Output the (X, Y) coordinate of the center of the cell containing the given text.  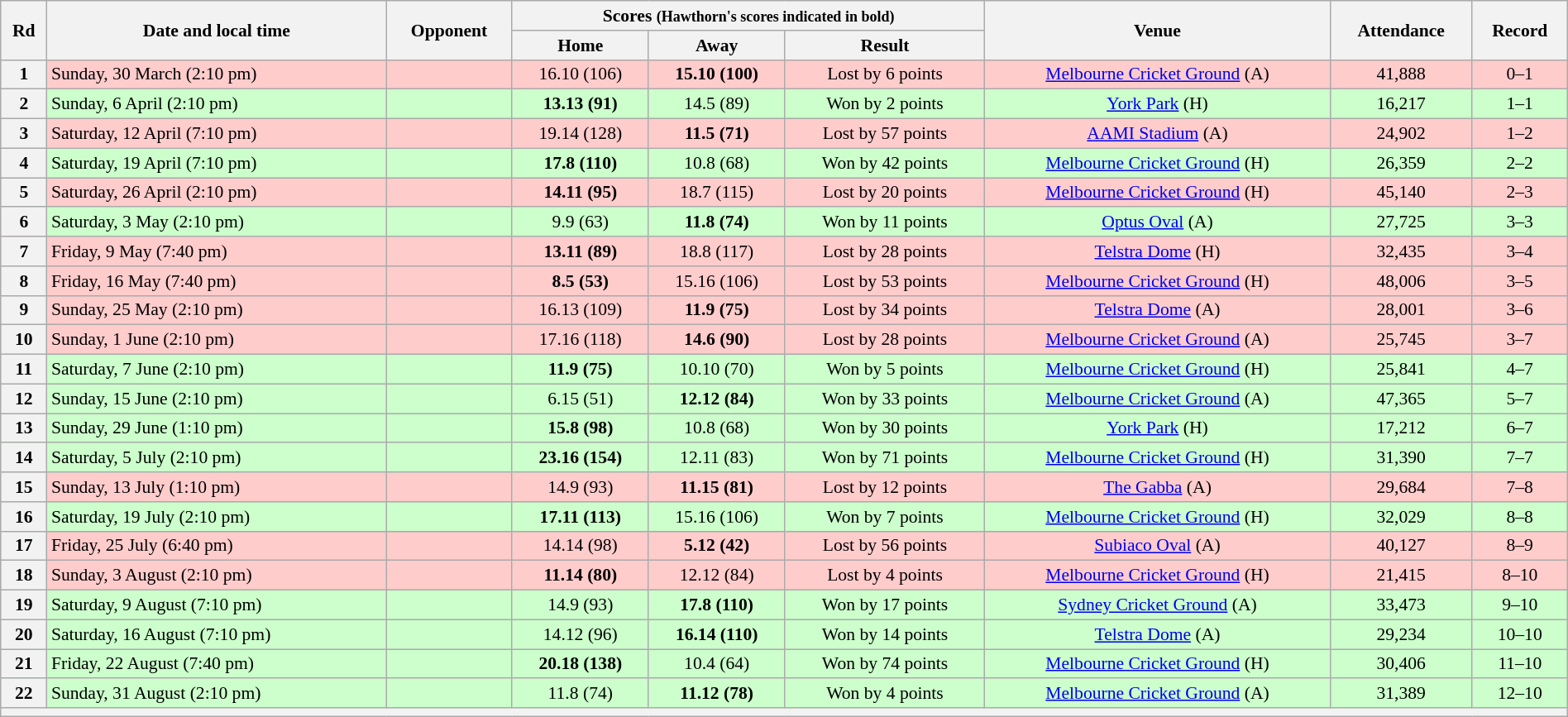
47,365 (1401, 399)
Lost by 20 points (885, 193)
31,390 (1401, 458)
Sunday, 31 August (2:10 pm) (217, 694)
Saturday, 26 April (2:10 pm) (217, 193)
Won by 7 points (885, 517)
Sunday, 6 April (2:10 pm) (217, 104)
Saturday, 5 July (2:10 pm) (217, 458)
13.11 (89) (581, 251)
Won by 2 points (885, 104)
27,725 (1401, 222)
0–1 (1520, 74)
Lost by 57 points (885, 134)
10–10 (1520, 634)
Lost by 6 points (885, 74)
28,001 (1401, 310)
Won by 5 points (885, 370)
2 (24, 104)
3–7 (1520, 340)
Won by 71 points (885, 458)
Saturday, 12 April (7:10 pm) (217, 134)
11.14 (80) (581, 576)
Telstra Dome (H) (1158, 251)
13 (24, 428)
40,127 (1401, 546)
Sunday, 25 May (2:10 pm) (217, 310)
Optus Oval (A) (1158, 222)
1–1 (1520, 104)
14.11 (95) (581, 193)
Won by 14 points (885, 634)
14.6 (90) (716, 340)
3 (24, 134)
29,684 (1401, 487)
1–2 (1520, 134)
Saturday, 19 April (7:10 pm) (217, 163)
Attendance (1401, 30)
18.7 (115) (716, 193)
3–6 (1520, 310)
6 (24, 222)
5 (24, 193)
Friday, 9 May (7:40 pm) (217, 251)
Away (716, 45)
31,389 (1401, 694)
8–8 (1520, 517)
22 (24, 694)
14.14 (98) (581, 546)
Friday, 16 May (7:40 pm) (217, 281)
19 (24, 605)
10 (24, 340)
14 (24, 458)
Sunday, 30 March (2:10 pm) (217, 74)
41,888 (1401, 74)
Subiaco Oval (A) (1158, 546)
Home (581, 45)
Scores (Hawthorn's scores indicated in bold) (748, 16)
8–10 (1520, 576)
Friday, 22 August (7:40 pm) (217, 664)
20.18 (138) (581, 664)
6.15 (51) (581, 399)
12 (24, 399)
5.12 (42) (716, 546)
23.16 (154) (581, 458)
30,406 (1401, 664)
AAMI Stadium (A) (1158, 134)
7 (24, 251)
14.5 (89) (716, 104)
Venue (1158, 30)
Won by 11 points (885, 222)
Won by 42 points (885, 163)
6–7 (1520, 428)
Won by 4 points (885, 694)
Won by 74 points (885, 664)
Saturday, 3 May (2:10 pm) (217, 222)
Saturday, 16 August (7:10 pm) (217, 634)
8 (24, 281)
16.13 (109) (581, 310)
Won by 33 points (885, 399)
33,473 (1401, 605)
Saturday, 7 June (2:10 pm) (217, 370)
32,435 (1401, 251)
10.10 (70) (716, 370)
11.5 (71) (716, 134)
20 (24, 634)
16,217 (1401, 104)
Result (885, 45)
32,029 (1401, 517)
15 (24, 487)
Lost by 12 points (885, 487)
17 (24, 546)
16.14 (110) (716, 634)
Friday, 25 July (6:40 pm) (217, 546)
19.14 (128) (581, 134)
18 (24, 576)
29,234 (1401, 634)
3–5 (1520, 281)
13.13 (91) (581, 104)
7–7 (1520, 458)
4–7 (1520, 370)
Saturday, 9 August (7:10 pm) (217, 605)
9 (24, 310)
3–3 (1520, 222)
45,140 (1401, 193)
11.12 (78) (716, 694)
18.8 (117) (716, 251)
4 (24, 163)
Date and local time (217, 30)
16 (24, 517)
Sunday, 29 June (1:10 pm) (217, 428)
11.15 (81) (716, 487)
21,415 (1401, 576)
24,902 (1401, 134)
17.16 (118) (581, 340)
Won by 30 points (885, 428)
15.8 (98) (581, 428)
12–10 (1520, 694)
7–8 (1520, 487)
15.10 (100) (716, 74)
9.9 (63) (581, 222)
Lost by 4 points (885, 576)
Record (1520, 30)
11–10 (1520, 664)
The Gabba (A) (1158, 487)
11 (24, 370)
5–7 (1520, 399)
1 (24, 74)
21 (24, 664)
25,841 (1401, 370)
3–4 (1520, 251)
10.4 (64) (716, 664)
Rd (24, 30)
17,212 (1401, 428)
8–9 (1520, 546)
Opponent (450, 30)
9–10 (1520, 605)
Lost by 34 points (885, 310)
Sydney Cricket Ground (A) (1158, 605)
14.12 (96) (581, 634)
26,359 (1401, 163)
Sunday, 3 August (2:10 pm) (217, 576)
Sunday, 13 July (1:10 pm) (217, 487)
Lost by 56 points (885, 546)
Sunday, 15 June (2:10 pm) (217, 399)
17.11 (113) (581, 517)
Lost by 53 points (885, 281)
Saturday, 19 July (2:10 pm) (217, 517)
Sunday, 1 June (2:10 pm) (217, 340)
48,006 (1401, 281)
2–2 (1520, 163)
8.5 (53) (581, 281)
16.10 (106) (581, 74)
2–3 (1520, 193)
Won by 17 points (885, 605)
25,745 (1401, 340)
12.11 (83) (716, 458)
